Extract the [x, y] coordinate from the center of the cell holding the provided text.  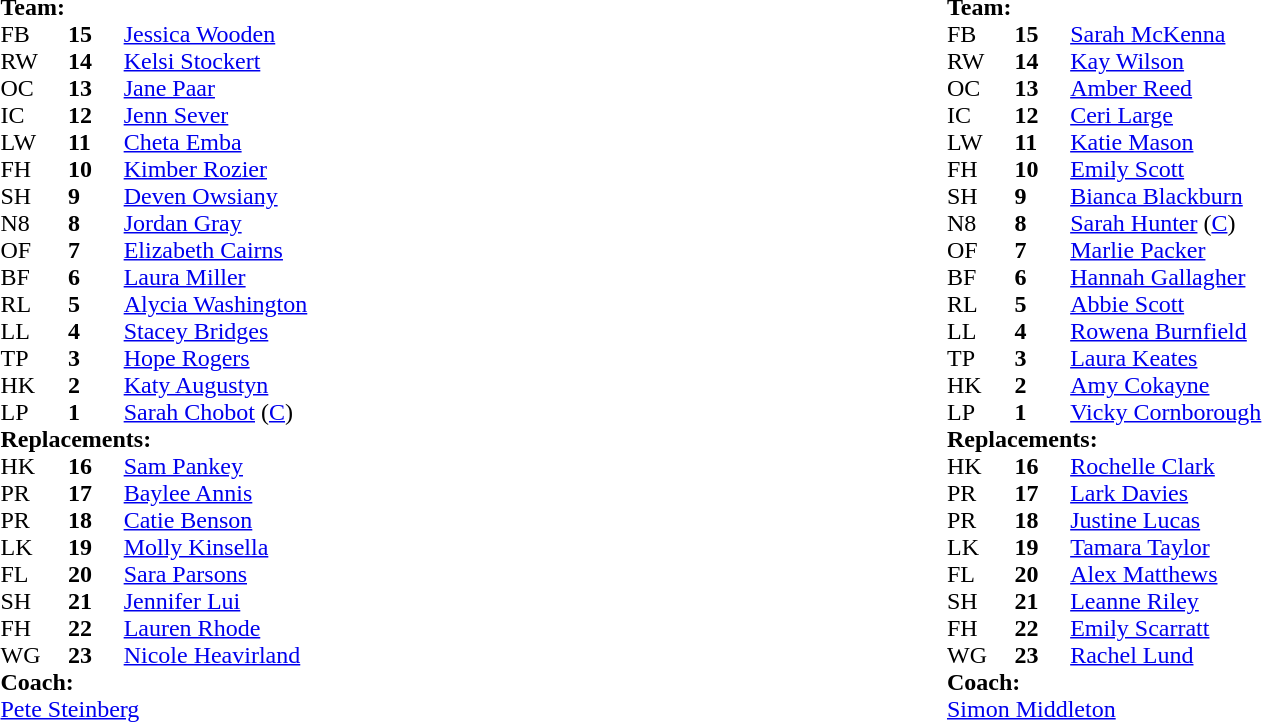
Nicole Heavirland [328, 656]
Replacements: [470, 440]
Coach: [470, 682]
Jennifer Lui [328, 602]
Kimber Rozier [328, 170]
Jane Paar [328, 88]
Lauren Rhode [328, 628]
Sam Pankey [328, 466]
Alycia Washington [328, 304]
Deven Owsiany [328, 196]
Kelsi Stockert [328, 62]
Jessica Wooden [328, 34]
Baylee Annis [328, 494]
Molly Kinsella [328, 548]
Cheta Emba [328, 142]
Jordan Gray [328, 224]
Sarah Chobot (C) [328, 412]
Catie Benson [328, 520]
Jenn Sever [328, 116]
Stacey Bridges [328, 332]
Hope Rogers [328, 358]
Katy Augustyn [328, 386]
Sara Parsons [328, 574]
Elizabeth Cairns [328, 250]
Laura Miller [328, 278]
